Return the [X, Y] coordinate for the center point of the cell that contains the specified text.  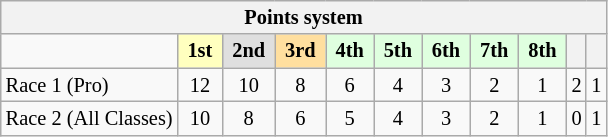
6th [446, 51]
5th [398, 51]
1st [200, 51]
Race 2 (All Classes) [90, 118]
4th [350, 51]
12 [200, 85]
Points system [304, 17]
2nd [248, 51]
7th [494, 51]
Race 1 (Pro) [90, 85]
8th [542, 51]
0 [577, 118]
5 [350, 118]
3rd [300, 51]
